Identify which cell holds the provided text, then report its [X, Y] central coordinate. 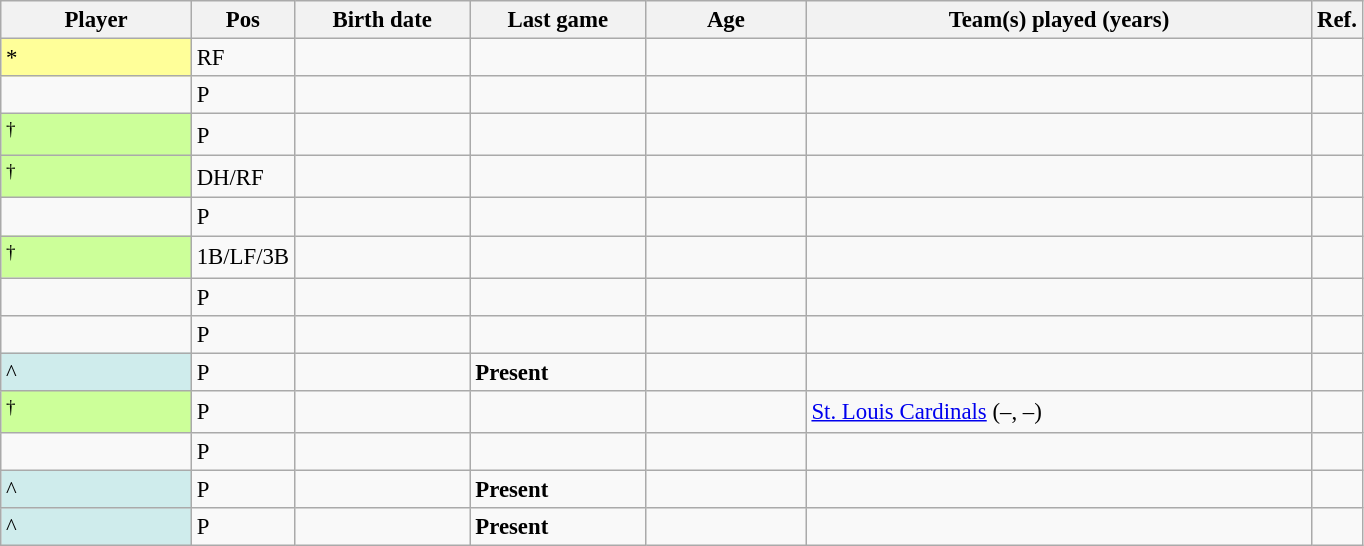
St. Louis Cardinals (–, –) [1059, 412]
1B/LF/3B [242, 257]
Pos [242, 20]
Birth date [382, 20]
RF [242, 58]
Last game [558, 20]
Age [726, 20]
Team(s) played (years) [1059, 20]
* [96, 58]
Player [96, 20]
DH/RF [242, 177]
Ref. [1337, 20]
